Scan for the cell matching the given text and deliver its (X, Y) coordinate at center. 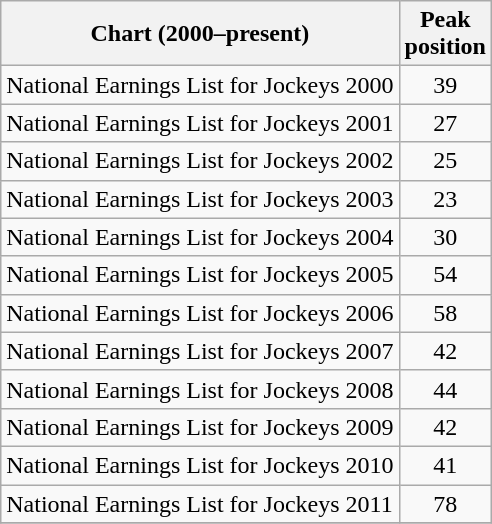
54 (445, 275)
27 (445, 123)
National Earnings List for Jockeys 2007 (200, 351)
National Earnings List for Jockeys 2009 (200, 427)
Peakposition (445, 34)
25 (445, 161)
National Earnings List for Jockeys 2003 (200, 199)
National Earnings List for Jockeys 2006 (200, 313)
National Earnings List for Jockeys 2000 (200, 85)
National Earnings List for Jockeys 2005 (200, 275)
58 (445, 313)
National Earnings List for Jockeys 2002 (200, 161)
National Earnings List for Jockeys 2008 (200, 389)
Chart (2000–present) (200, 34)
National Earnings List for Jockeys 2011 (200, 503)
23 (445, 199)
National Earnings List for Jockeys 2001 (200, 123)
39 (445, 85)
41 (445, 465)
National Earnings List for Jockeys 2010 (200, 465)
78 (445, 503)
30 (445, 237)
44 (445, 389)
National Earnings List for Jockeys 2004 (200, 237)
